Pinpoint the cell where the given text exists, returning its [x, y] midpoint coordinate. 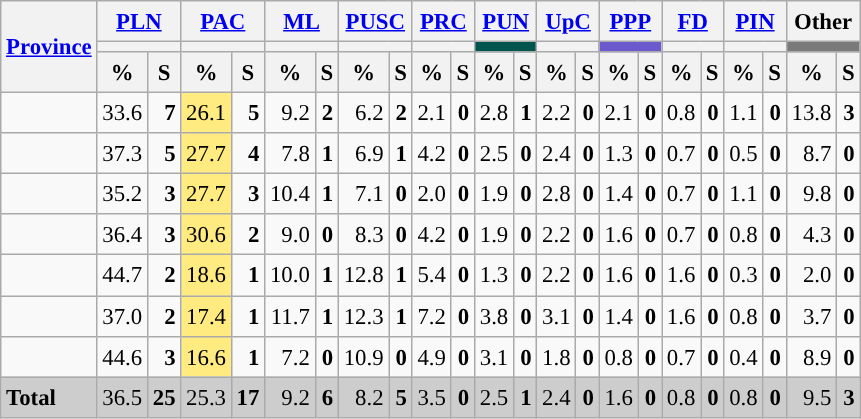
8.2 [363, 398]
17.4 [206, 316]
ML [302, 22]
7.1 [363, 194]
44.6 [122, 356]
26.1 [206, 114]
4.3 [811, 234]
36.5 [122, 398]
0.4 [744, 356]
Province [49, 47]
25.3 [206, 398]
10.0 [290, 276]
18.6 [206, 276]
PUSC [375, 22]
10.4 [290, 194]
PLN [139, 22]
5.4 [432, 276]
8.3 [363, 234]
17 [248, 398]
4.9 [432, 356]
11.7 [290, 316]
3.7 [811, 316]
12.3 [363, 316]
37.3 [122, 154]
PAC [223, 22]
3.8 [494, 316]
9.8 [811, 194]
37.0 [122, 316]
44.7 [122, 276]
6 [326, 398]
1.8 [556, 356]
UpC [568, 22]
6.9 [363, 154]
12.8 [363, 276]
PUN [505, 22]
PRC [443, 22]
0.5 [744, 154]
6.2 [363, 114]
PIN [755, 22]
35.2 [122, 194]
30.6 [206, 234]
9.5 [811, 398]
33.6 [122, 114]
Total [49, 398]
7.8 [290, 154]
13.8 [811, 114]
8.9 [811, 356]
Other [823, 22]
8.7 [811, 154]
36.4 [122, 234]
16.6 [206, 356]
7 [164, 114]
3.5 [432, 398]
10.9 [363, 356]
PPP [630, 22]
9.0 [290, 234]
25 [164, 398]
0.3 [744, 276]
FD [693, 22]
4 [248, 154]
